Provide the [X, Y] coordinate of the cell's center where the given text is located.  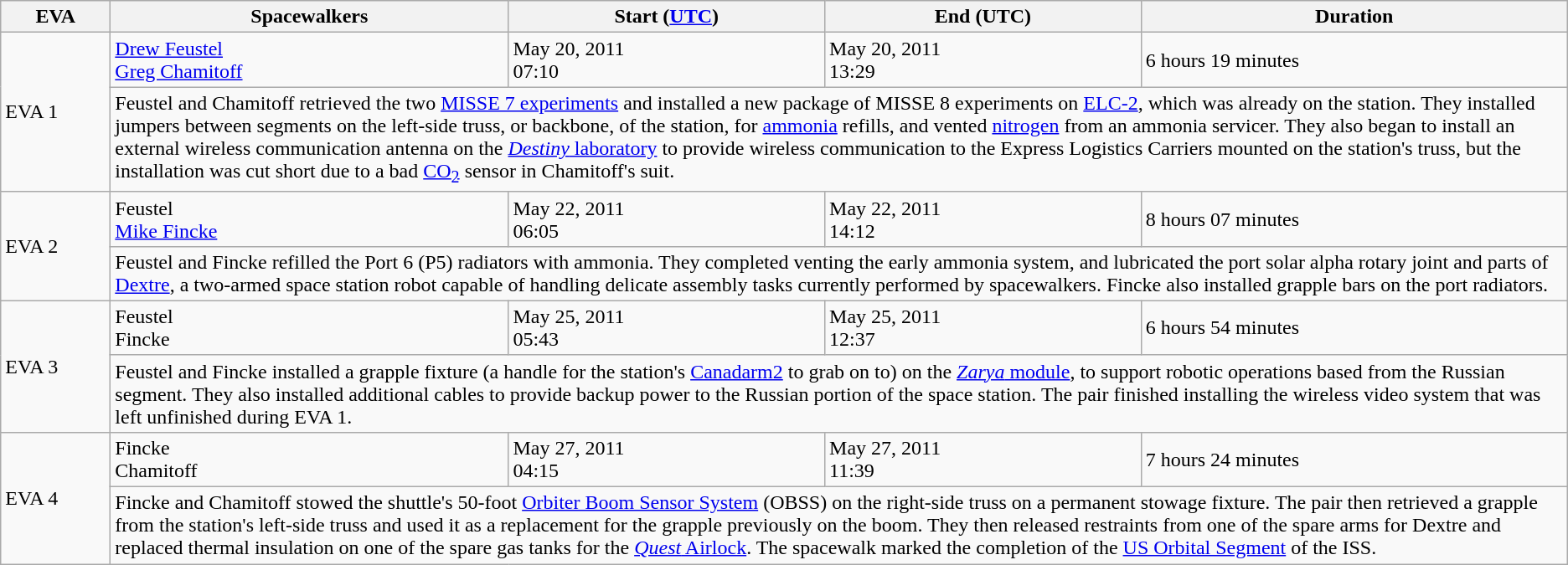
7 hours 24 minutes [1354, 459]
May 22, 201106:05 [667, 219]
Start (UTC) [667, 17]
8 hours 07 minutes [1354, 219]
Drew Feustel Greg Chamitoff [310, 60]
Feustel Mike Fincke [310, 219]
May 27, 2011 04:15 [667, 459]
End (UTC) [983, 17]
EVA 1 [55, 112]
May 20, 2011 07:10 [667, 60]
6 hours 19 minutes [1354, 60]
EVA 2 [55, 246]
May 22, 201114:12 [983, 219]
EVA 3 [55, 367]
Fincke Chamitoff [310, 459]
Duration [1354, 17]
Spacewalkers [310, 17]
EVA 4 [55, 497]
May 27, 2011 11:39 [983, 459]
May 20, 2011 13:29 [983, 60]
May 25, 201105:43 [667, 328]
6 hours 54 minutes [1354, 328]
May 25, 201112:37 [983, 328]
Feustel Fincke [310, 328]
EVA [55, 17]
